Pinpoint the cell where the given text exists, returning its [x, y] midpoint coordinate. 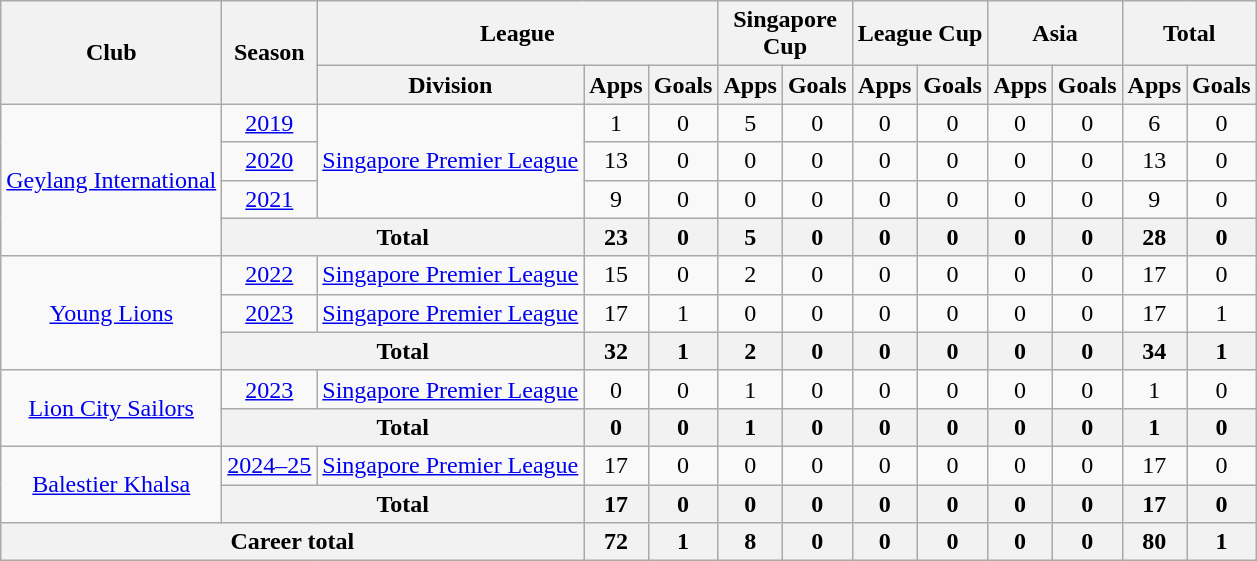
Asia [1055, 34]
Division [450, 85]
Young Lions [112, 313]
2019 [270, 123]
Lion City Sailors [112, 408]
80 [1154, 542]
32 [616, 351]
34 [1154, 351]
Geylang International [112, 180]
Season [270, 52]
72 [616, 542]
2021 [270, 199]
Career total [292, 542]
Singapore Cup [785, 34]
6 [1154, 123]
2020 [270, 161]
23 [616, 237]
Balestier Khalsa [112, 484]
League [518, 34]
2024–25 [270, 465]
Club [112, 52]
8 [750, 542]
2022 [270, 275]
15 [616, 275]
League Cup [920, 34]
28 [1154, 237]
